Output the (X, Y) coordinate of the center of the cell containing the given text.  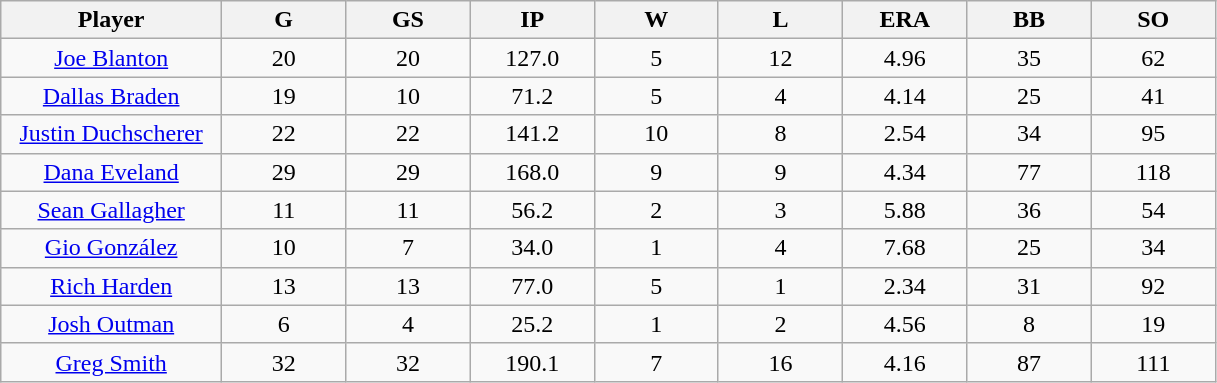
2.34 (905, 286)
2.54 (905, 134)
31 (1029, 286)
12 (780, 58)
118 (1153, 172)
IP (532, 20)
5.88 (905, 210)
3 (780, 210)
4.34 (905, 172)
Justin Duchscherer (112, 134)
BB (1029, 20)
77 (1029, 172)
77.0 (532, 286)
Player (112, 20)
Josh Outman (112, 324)
W (656, 20)
L (780, 20)
Sean Gallagher (112, 210)
GS (408, 20)
95 (1153, 134)
Dallas Braden (112, 96)
6 (284, 324)
41 (1153, 96)
SO (1153, 20)
Greg Smith (112, 362)
4.96 (905, 58)
4.56 (905, 324)
56.2 (532, 210)
G (284, 20)
Dana Eveland (112, 172)
25.2 (532, 324)
54 (1153, 210)
Rich Harden (112, 286)
16 (780, 362)
Gio González (112, 248)
35 (1029, 58)
4.16 (905, 362)
190.1 (532, 362)
4.14 (905, 96)
36 (1029, 210)
127.0 (532, 58)
141.2 (532, 134)
168.0 (532, 172)
ERA (905, 20)
Joe Blanton (112, 58)
7.68 (905, 248)
34.0 (532, 248)
111 (1153, 362)
92 (1153, 286)
87 (1029, 362)
71.2 (532, 96)
62 (1153, 58)
